Return the (X, Y) coordinate for the center point of the cell that contains the specified text.  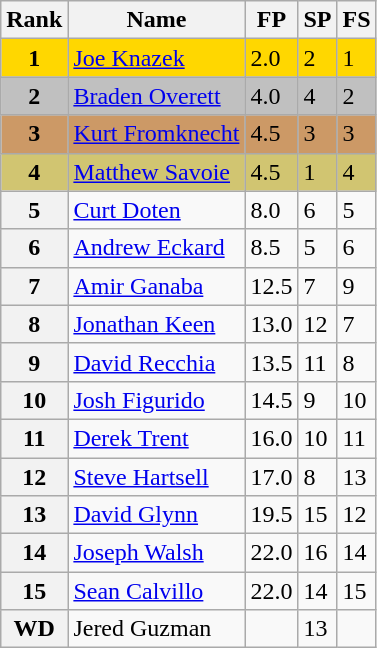
13.0 (272, 324)
Kurt Fromknecht (156, 134)
Joe Knazek (156, 58)
Derek Trent (156, 438)
Sean Calvillo (156, 591)
Steve Hartsell (156, 477)
Braden Overett (156, 96)
Andrew Eckard (156, 248)
16 (318, 553)
Amir Ganaba (156, 286)
Jonathan Keen (156, 324)
8.0 (272, 210)
4.0 (272, 96)
12.5 (272, 286)
Josh Figurido (156, 400)
David Glynn (156, 515)
16.0 (272, 438)
14.5 (272, 400)
David Recchia (156, 362)
8.5 (272, 248)
WD (34, 629)
19.5 (272, 515)
Matthew Savoie (156, 172)
Curt Doten (156, 210)
13.5 (272, 362)
2.0 (272, 58)
Jered Guzman (156, 629)
Joseph Walsh (156, 553)
Rank (34, 20)
17.0 (272, 477)
FS (356, 20)
Name (156, 20)
FP (272, 20)
SP (318, 20)
